Provide the (X, Y) coordinate of the cell's center where the given text is located.  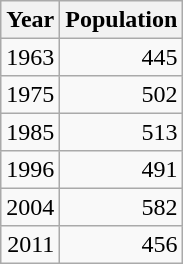
2004 (30, 206)
491 (122, 170)
Year (30, 20)
502 (122, 94)
Population (122, 20)
445 (122, 56)
456 (122, 244)
1996 (30, 170)
2011 (30, 244)
1963 (30, 56)
1985 (30, 132)
1975 (30, 94)
513 (122, 132)
582 (122, 206)
